Scan for the cell matching the given text and deliver its (x, y) coordinate at center. 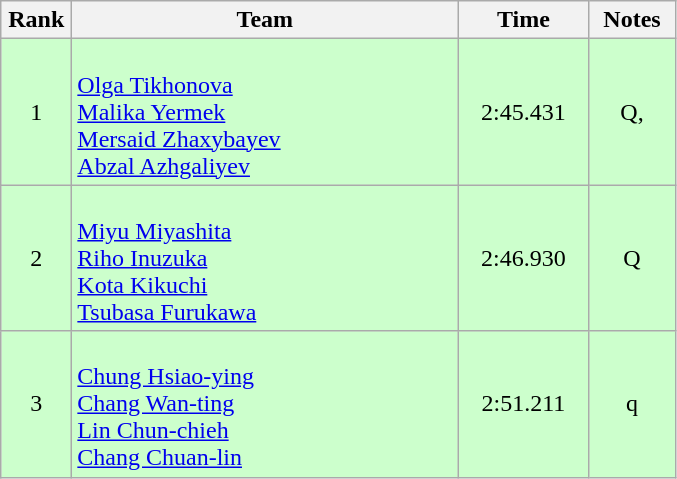
2:45.431 (524, 112)
Miyu MiyashitaRiho InuzukaKota KikuchiTsubasa Furukawa (265, 258)
1 (36, 112)
Time (524, 20)
Team (265, 20)
2:46.930 (524, 258)
2:51.211 (524, 404)
q (632, 404)
Chung Hsiao-yingChang Wan-tingLin Chun-chiehChang Chuan-lin (265, 404)
Olga TikhonovaMalika YermekMersaid ZhaxybayevAbzal Azhgaliyev (265, 112)
Rank (36, 20)
2 (36, 258)
3 (36, 404)
Notes (632, 20)
Q, (632, 112)
Q (632, 258)
